Return (x, y) of the center of cell containing provided text 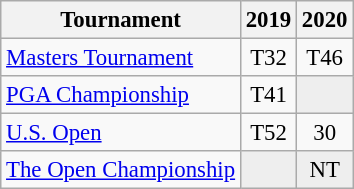
NT (325, 170)
30 (325, 133)
2020 (325, 20)
T46 (325, 58)
2019 (268, 20)
T41 (268, 95)
T52 (268, 133)
The Open Championship (121, 170)
U.S. Open (121, 133)
PGA Championship (121, 95)
Masters Tournament (121, 58)
T32 (268, 58)
Tournament (121, 20)
